From the cell containing the given text, extract its center point as (X, Y) coordinate. 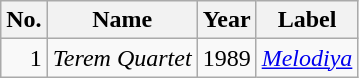
Name (122, 20)
No. (24, 20)
Melodiya (307, 58)
1 (24, 58)
Terem Quartet (122, 58)
Label (307, 20)
Year (226, 20)
1989 (226, 58)
